Scan for the cell matching the given text and deliver its (x, y) coordinate at center. 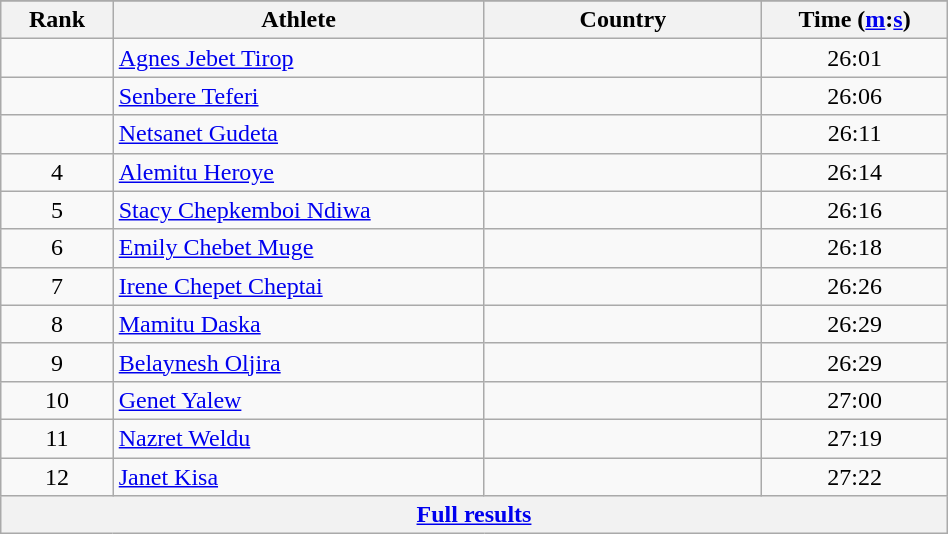
Irene Chepet Cheptai (298, 286)
27:19 (854, 438)
Nazret Weldu (298, 438)
9 (57, 362)
26:06 (854, 96)
Stacy Chepkemboi Ndiwa (298, 210)
Athlete (298, 20)
26:14 (854, 172)
26:18 (854, 248)
10 (57, 400)
26:16 (854, 210)
Mamitu Daska (298, 324)
6 (57, 248)
Alemitu Heroye (298, 172)
Emily Chebet Muge (298, 248)
11 (57, 438)
Country (623, 20)
Full results (474, 515)
26:01 (854, 58)
27:22 (854, 477)
Rank (57, 20)
Senbere Teferi (298, 96)
7 (57, 286)
27:00 (854, 400)
Agnes Jebet Tirop (298, 58)
Genet Yalew (298, 400)
Time (m:s) (854, 20)
8 (57, 324)
12 (57, 477)
5 (57, 210)
26:26 (854, 286)
26:11 (854, 134)
Janet Kisa (298, 477)
4 (57, 172)
Netsanet Gudeta (298, 134)
Belaynesh Oljira (298, 362)
